Identify which cell holds the provided text, then report its [x, y] central coordinate. 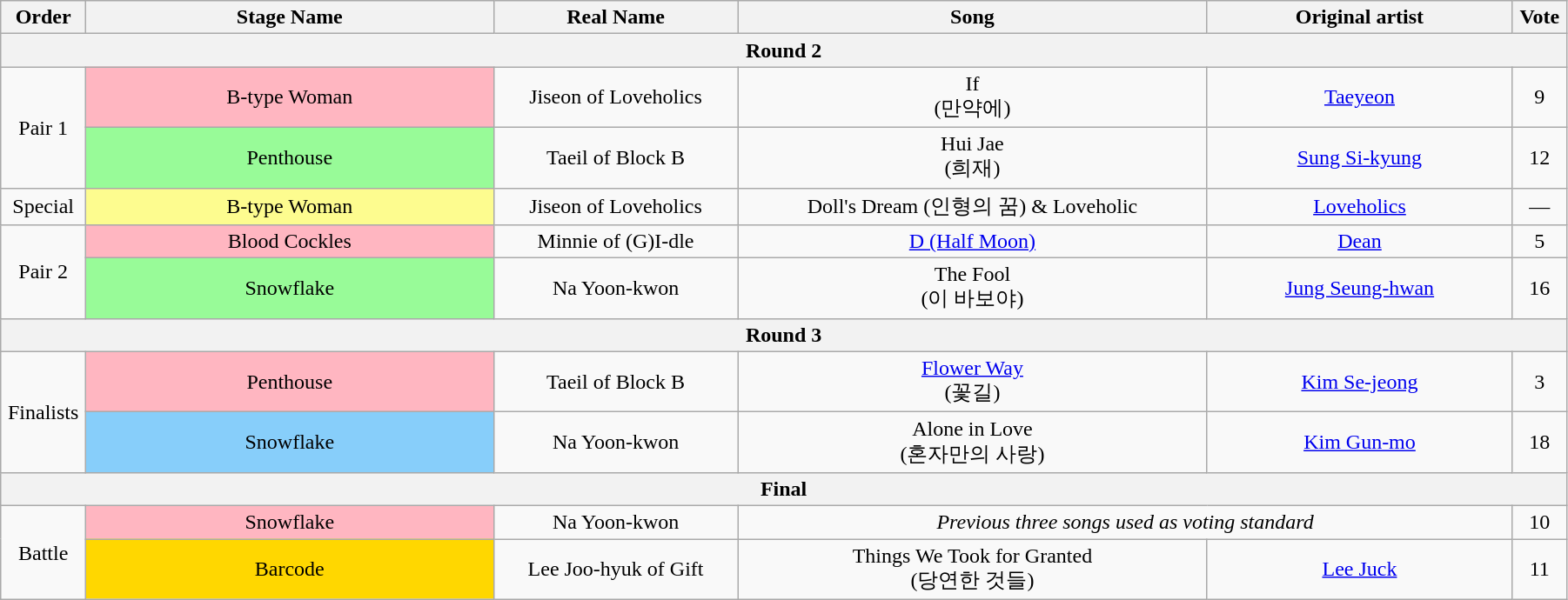
D (Half Moon) [973, 242]
Order [44, 17]
The Fool(이 바보야) [973, 289]
9 [1539, 97]
Taeyeon [1359, 97]
Vote [1539, 17]
— [1539, 207]
11 [1539, 570]
Stage Name [290, 17]
5 [1539, 242]
If(만약에) [973, 97]
Alone in Love(혼자만의 사랑) [973, 443]
Flower Way(꽃길) [973, 382]
Lee Joo-hyuk of Gift [616, 570]
Minnie of (G)I-dle [616, 242]
Dean [1359, 242]
Pair 2 [44, 272]
Battle [44, 552]
Round 3 [784, 335]
Pair 1 [44, 127]
Real Name [616, 17]
Barcode [290, 570]
10 [1539, 522]
3 [1539, 382]
Blood Cockles [290, 242]
Hui Jae(희재) [973, 157]
Song [973, 17]
16 [1539, 289]
Kim Se-jeong [1359, 382]
Special [44, 207]
Jung Seung-hwan [1359, 289]
Round 2 [784, 50]
Previous three songs used as voting standard [1125, 522]
Original artist [1359, 17]
Doll's Dream (인형의 꿈) & Loveholic [973, 207]
Things We Took for Granted(당연한 것들) [973, 570]
Kim Gun-mo [1359, 443]
Sung Si-kyung [1359, 157]
Lee Juck [1359, 570]
Finalists [44, 412]
12 [1539, 157]
Loveholics [1359, 207]
18 [1539, 443]
Final [784, 489]
